From the cell containing the given text, extract its center point as (x, y) coordinate. 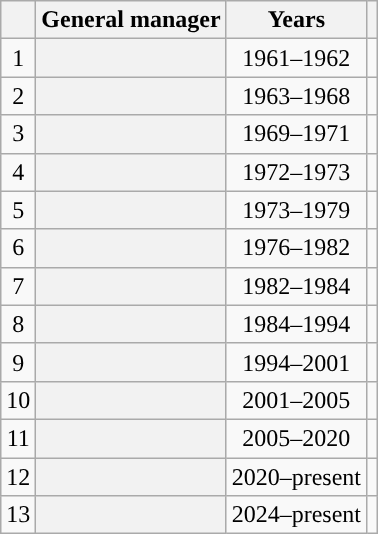
7 (18, 286)
1994–2001 (296, 362)
2024–present (296, 515)
13 (18, 515)
1982–1984 (296, 286)
9 (18, 362)
4 (18, 172)
1972–1973 (296, 172)
1984–1994 (296, 324)
General manager (131, 20)
5 (18, 210)
6 (18, 248)
2001–2005 (296, 400)
3 (18, 134)
11 (18, 438)
1973–1979 (296, 210)
2020–present (296, 477)
1 (18, 58)
12 (18, 477)
8 (18, 324)
Years (296, 20)
1963–1968 (296, 96)
2 (18, 96)
10 (18, 400)
1961–1962 (296, 58)
1976–1982 (296, 248)
1969–1971 (296, 134)
2005–2020 (296, 438)
